Capture the cell that displays the provided text and extract its [X, Y] central coordinate. 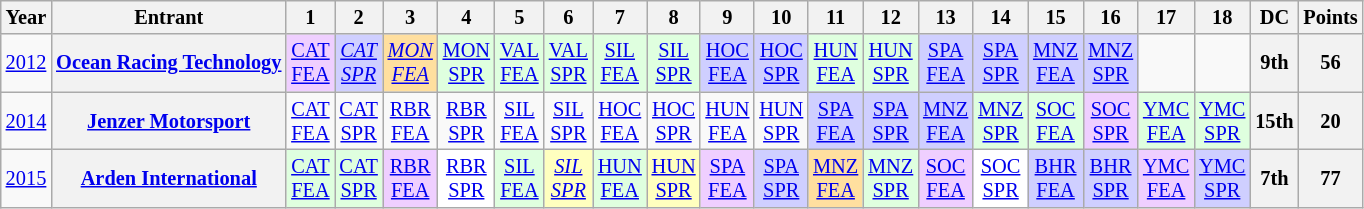
11 [836, 17]
2 [358, 17]
Entrant [168, 17]
2012 [26, 63]
MONFEA [410, 63]
5 [520, 17]
18 [1222, 17]
7th [1274, 178]
Ocean Racing Technology [168, 63]
14 [1000, 17]
20 [1331, 121]
13 [946, 17]
1 [310, 17]
17 [1166, 17]
Jenzer Motorsport [168, 121]
3 [410, 17]
77 [1331, 178]
Points [1331, 17]
BHRSPR [1110, 178]
16 [1110, 17]
12 [890, 17]
Year [26, 17]
2014 [26, 121]
15 [1056, 17]
4 [466, 17]
VALSPR [568, 63]
56 [1331, 63]
6 [568, 17]
10 [781, 17]
DC [1274, 17]
7 [620, 17]
15th [1274, 121]
Arden International [168, 178]
BHRFEA [1056, 178]
8 [674, 17]
9th [1274, 63]
MONSPR [466, 63]
2015 [26, 178]
VALFEA [520, 63]
9 [727, 17]
